Return (x, y) of the center of cell containing provided text 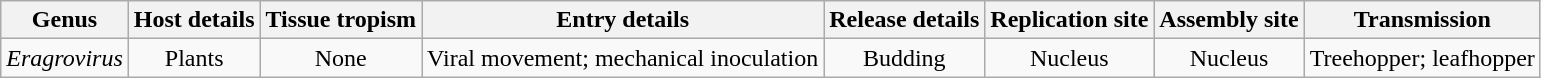
Host details (194, 20)
Transmission (1422, 20)
None (341, 58)
Replication site (1070, 20)
Budding (904, 58)
Release details (904, 20)
Genus (65, 20)
Plants (194, 58)
Eragrovirus (65, 58)
Entry details (623, 20)
Treehopper; leafhopper (1422, 58)
Tissue tropism (341, 20)
Viral movement; mechanical inoculation (623, 58)
Assembly site (1229, 20)
